Return the [X, Y] coordinate for the center point of the cell that contains the specified text.  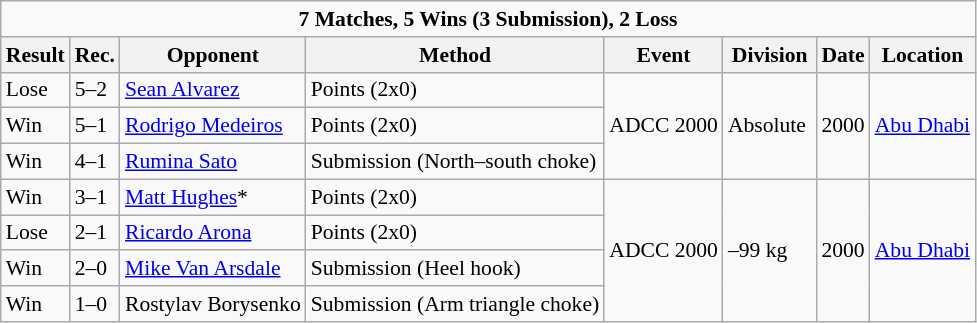
7 Matches, 5 Wins (3 Submission), 2 Loss [488, 19]
Mike Van Arsdale [213, 269]
Matt Hughes* [213, 197]
Method [455, 55]
1–0 [95, 304]
Absolute [770, 126]
Submission (Heel hook) [455, 269]
Division [770, 55]
Event [664, 55]
Opponent [213, 55]
Date [842, 55]
3–1 [95, 197]
Result [36, 55]
Rodrigo Medeiros [213, 126]
Rostylav Borysenko [213, 304]
Submission (Arm triangle choke) [455, 304]
5–2 [95, 90]
2–1 [95, 233]
Rec. [95, 55]
Submission (North–south choke) [455, 162]
2–0 [95, 269]
Ricardo Arona [213, 233]
Sean Alvarez [213, 90]
Rumina Sato [213, 162]
Location [922, 55]
5–1 [95, 126]
4–1 [95, 162]
–99 kg [770, 250]
